Scan for the cell matching the given text and deliver its [x, y] coordinate at center. 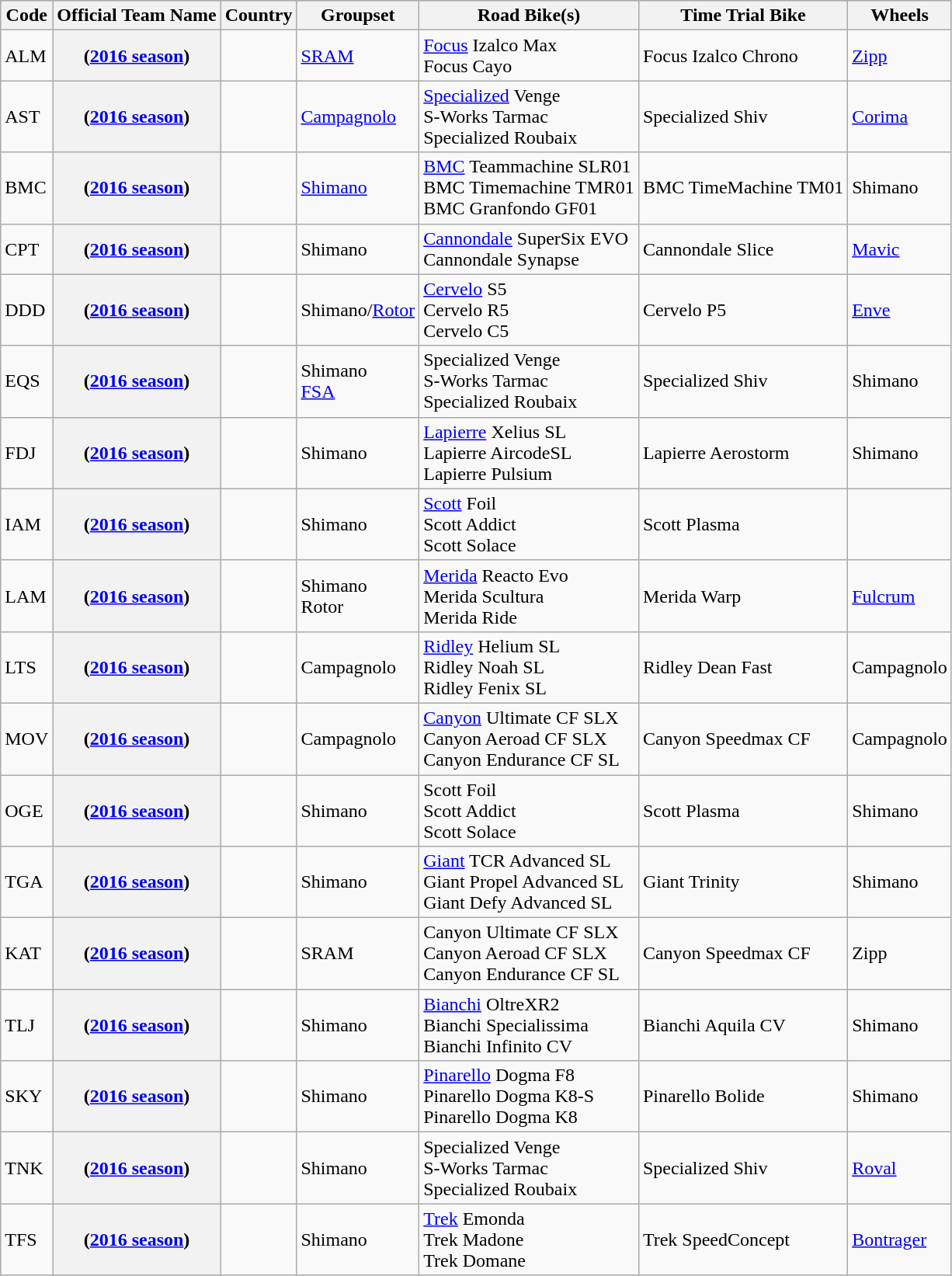
Bianchi OltreXR2Bianchi SpecialissimaBianchi Infinito CV [530, 1025]
Bianchi Aquila CV [742, 1025]
Merida Reacto Evo Merida SculturaMerida Ride [530, 596]
Ridley Helium SL Ridley Noah SLRidley Fenix SL [530, 667]
Cannondale SuperSix EVO Cannondale Synapse [530, 249]
Trek EmondaTrek MadoneTrek Domane [530, 1239]
TNK [26, 1168]
Code [26, 16]
Enve [900, 310]
Wheels [900, 16]
Pinarello Bolide [742, 1097]
Mavic [900, 249]
BMC Teammachine SLR01 BMC Timemachine TMR01BMC Granfondo GF01 [530, 188]
Country [259, 16]
Bontrager [900, 1239]
Giant TCR Advanced SLGiant Propel Advanced SLGiant Defy Advanced SL [530, 882]
TGA [26, 882]
Lapierre Aerostorm [742, 453]
MOV [26, 739]
Focus Izalco Chrono [742, 56]
FDJ [26, 453]
IAM [26, 524]
Corima [900, 116]
Cervelo S5 Cervelo R5Cervelo C5 [530, 310]
TFS [26, 1239]
Groupset [358, 16]
ALM [26, 56]
Time Trial Bike [742, 16]
Pinarello Dogma F8Pinarello Dogma K8-SPinarello Dogma K8 [530, 1097]
EQS [26, 381]
Ridley Dean Fast [742, 667]
Fulcrum [900, 596]
DDD [26, 310]
Giant Trinity [742, 882]
Shimano/Rotor [358, 310]
Cannondale Slice [742, 249]
OGE [26, 811]
CPT [26, 249]
Trek SpeedConcept [742, 1239]
BMC TimeMachine TM01 [742, 188]
ShimanoFSA [358, 381]
BMC [26, 188]
Focus Izalco MaxFocus Cayo [530, 56]
Official Team Name [137, 16]
KAT [26, 954]
Road Bike(s) [530, 16]
LTS [26, 667]
LAM [26, 596]
Cervelo P5 [742, 310]
SKY [26, 1097]
Shimano Rotor [358, 596]
TLJ [26, 1025]
Merida Warp [742, 596]
Lapierre Xelius SLLapierre AircodeSLLapierre Pulsium [530, 453]
Roval [900, 1168]
AST [26, 116]
